Return the (X, Y) coordinate for the center point of the cell that contains the specified text.  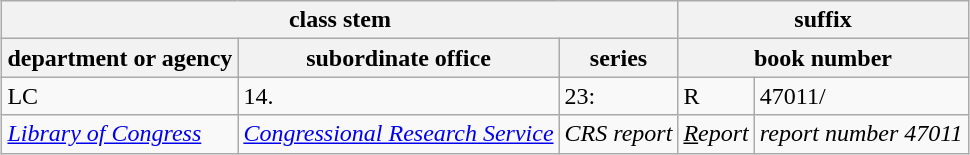
Report (716, 134)
subordinate office (398, 58)
department or agency (120, 58)
book number (823, 58)
LC (120, 96)
class stem (340, 20)
report number 47011 (861, 134)
series (618, 58)
47011/ (861, 96)
suffix (823, 20)
CRS report (618, 134)
23: (618, 96)
Library of Congress (120, 134)
R (716, 96)
14. (398, 96)
Congressional Research Service (398, 134)
